Return the [X, Y] coordinate for the center point of the cell that contains the specified text.  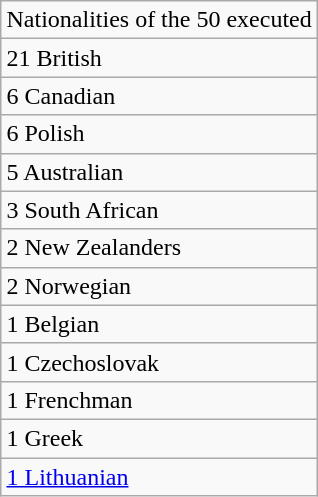
1 Frenchman [159, 400]
6 Canadian [159, 96]
2 New Zealanders [159, 248]
5 Australian [159, 172]
6 Polish [159, 134]
1 Belgian [159, 324]
Nationalities of the 50 executed [159, 20]
1 Czechoslovak [159, 362]
2 Norwegian [159, 286]
1 Lithuanian [159, 477]
3 South African [159, 210]
1 Greek [159, 438]
21 British [159, 58]
